Return the [X, Y] coordinate for the center point of the cell that contains the specified text.  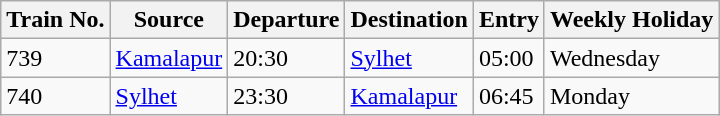
Entry [508, 20]
20:30 [286, 58]
Wednesday [631, 58]
Train No. [56, 20]
Source [169, 20]
06:45 [508, 96]
740 [56, 96]
Departure [286, 20]
23:30 [286, 96]
05:00 [508, 58]
Monday [631, 96]
Destination [409, 20]
Weekly Holiday [631, 20]
739 [56, 58]
